Locate the cell with the specified text and output its (x, y) center coordinate. 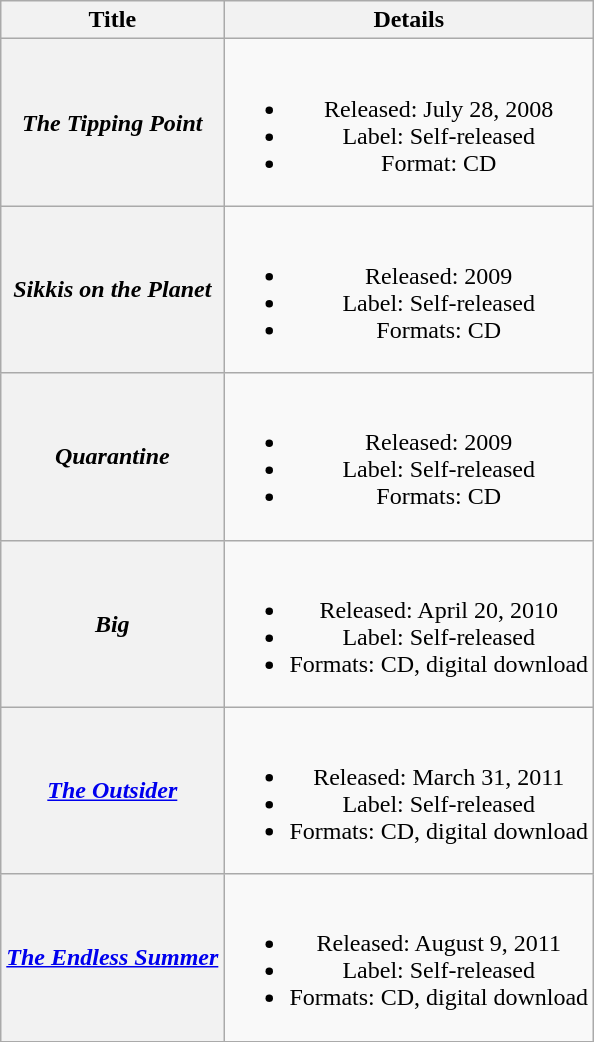
The Outsider (112, 790)
Released: July 28, 2008Label: Self-releasedFormat: CD (409, 122)
Quarantine (112, 456)
Sikkis on the Planet (112, 290)
Title (112, 20)
The Endless Summer (112, 958)
Released: April 20, 2010Label: Self-releasedFormats: CD, digital download (409, 624)
Released: March 31, 2011Label: Self-releasedFormats: CD, digital download (409, 790)
Big (112, 624)
The Tipping Point (112, 122)
Details (409, 20)
Released: August 9, 2011Label: Self-releasedFormats: CD, digital download (409, 958)
